Provide the [X, Y] coordinate of the cell's center where the given text is located.  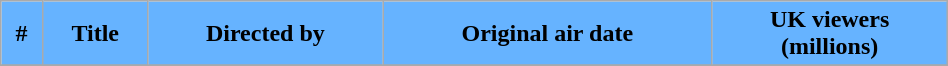
Directed by [265, 34]
# [22, 34]
Title [95, 34]
UK viewers(millions) [830, 34]
Original air date [548, 34]
